Return (x, y) of the center of cell containing provided text 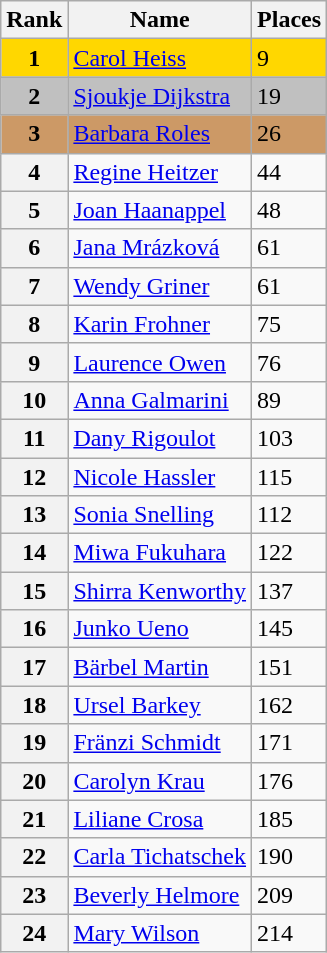
Laurence Owen (160, 362)
Sonia Snelling (160, 515)
Name (160, 20)
12 (34, 477)
6 (34, 248)
4 (34, 172)
Barbara Roles (160, 134)
13 (34, 515)
103 (290, 438)
151 (290, 667)
23 (34, 895)
Beverly Helmore (160, 895)
7 (34, 286)
Wendy Griner (160, 286)
Sjoukje Dijkstra (160, 96)
Mary Wilson (160, 933)
Bärbel Martin (160, 667)
185 (290, 819)
214 (290, 933)
11 (34, 438)
Fränzi Schmidt (160, 743)
Miwa Fukuhara (160, 553)
137 (290, 591)
209 (290, 895)
Karin Frohner (160, 324)
190 (290, 857)
Ursel Barkey (160, 705)
22 (34, 857)
14 (34, 553)
89 (290, 400)
16 (34, 629)
18 (34, 705)
20 (34, 781)
21 (34, 819)
Nicole Hassler (160, 477)
Places (290, 20)
8 (34, 324)
Joan Haanappel (160, 210)
Carol Heiss (160, 58)
Junko Ueno (160, 629)
17 (34, 667)
10 (34, 400)
115 (290, 477)
3 (34, 134)
Carolyn Krau (160, 781)
76 (290, 362)
145 (290, 629)
44 (290, 172)
Carla Tichatschek (160, 857)
2 (34, 96)
26 (290, 134)
112 (290, 515)
Anna Galmarini (160, 400)
176 (290, 781)
171 (290, 743)
75 (290, 324)
48 (290, 210)
24 (34, 933)
Jana Mrázková (160, 248)
15 (34, 591)
122 (290, 553)
1 (34, 58)
Liliane Crosa (160, 819)
162 (290, 705)
Dany Rigoulot (160, 438)
Shirra Kenworthy (160, 591)
Rank (34, 20)
Regine Heitzer (160, 172)
5 (34, 210)
